Capture the cell that displays the provided text and extract its [x, y] central coordinate. 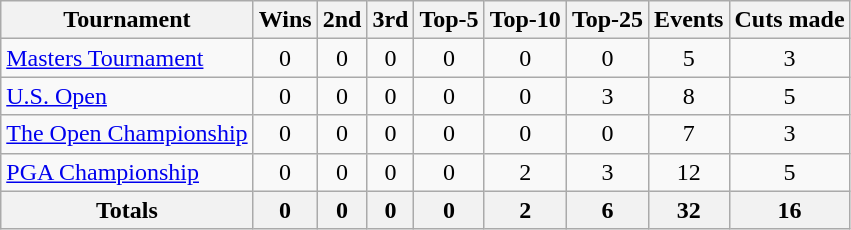
2nd [342, 20]
12 [689, 172]
Top-5 [449, 20]
16 [790, 210]
Masters Tournament [127, 58]
8 [689, 96]
U.S. Open [127, 96]
32 [689, 210]
PGA Championship [127, 172]
Top-10 [525, 20]
Totals [127, 210]
3rd [390, 20]
Cuts made [790, 20]
The Open Championship [127, 134]
7 [689, 134]
Tournament [127, 20]
Events [689, 20]
6 [607, 210]
Wins [285, 20]
Top-25 [607, 20]
